Return the [X, Y] coordinate for the center point of the cell that contains the specified text.  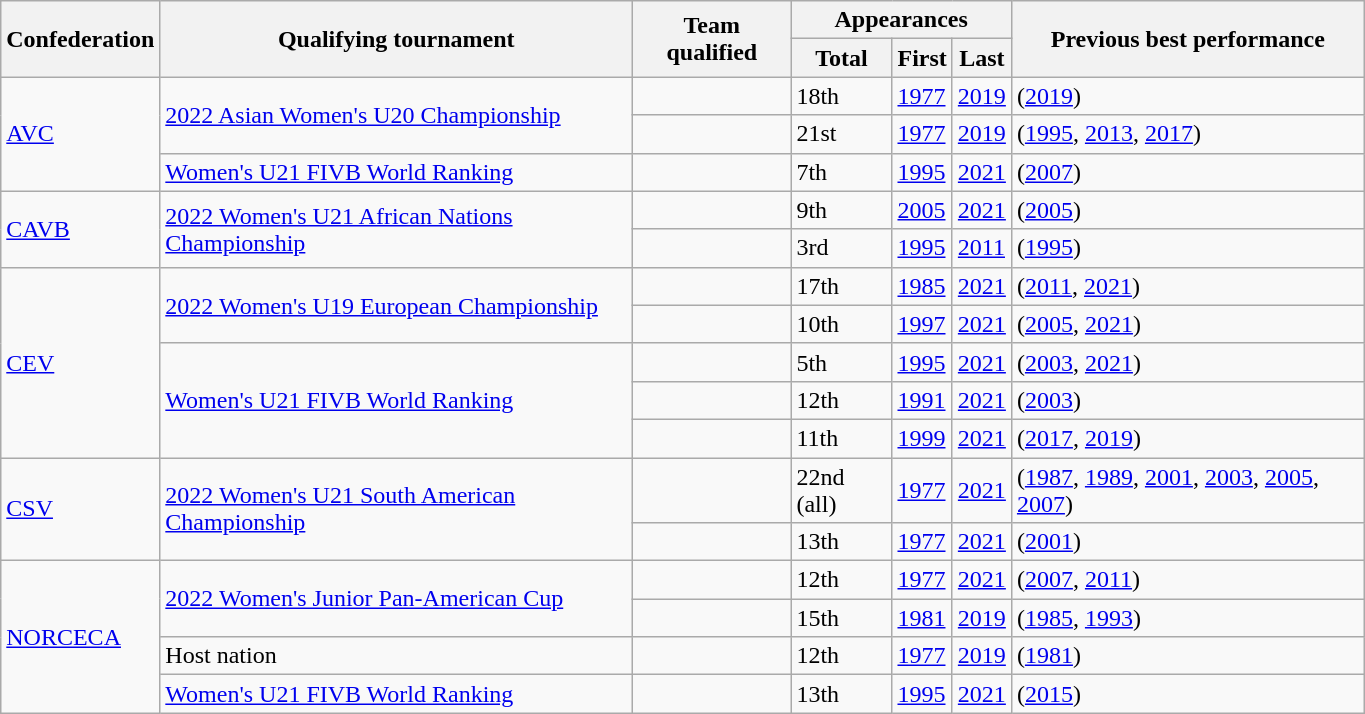
Total [842, 58]
Qualifying tournament [396, 39]
1985 [922, 286]
21st [842, 134]
Confederation [80, 39]
7th [842, 172]
10th [842, 324]
(1981) [1188, 656]
22nd (all) [842, 490]
2022 Women's U21 African Nations Championship [396, 229]
1991 [922, 400]
(1995) [1188, 248]
(2011, 2021) [1188, 286]
9th [842, 210]
11th [842, 438]
(2003) [1188, 400]
(2005, 2021) [1188, 324]
NORCECA [80, 637]
2005 [922, 210]
(1995, 2013, 2017) [1188, 134]
(2007, 2011) [1188, 580]
2022 Women's U21 South American Championship [396, 510]
First [922, 58]
5th [842, 362]
(2017, 2019) [1188, 438]
2022 Women's U19 European Championship [396, 305]
1981 [922, 618]
(2007) [1188, 172]
1999 [922, 438]
AVC [80, 134]
Last [982, 58]
3rd [842, 248]
CSV [80, 510]
(1985, 1993) [1188, 618]
Host nation [396, 656]
2022 Women's Junior Pan-American Cup [396, 599]
15th [842, 618]
2011 [982, 248]
2022 Asian Women's U20 Championship [396, 115]
Appearances [901, 20]
Previous best performance [1188, 39]
(2005) [1188, 210]
18th [842, 96]
(2003, 2021) [1188, 362]
1997 [922, 324]
CAVB [80, 229]
17th [842, 286]
(2001) [1188, 542]
(2019) [1188, 96]
Team qualified [712, 39]
(1987, 1989, 2001, 2003, 2005, 2007) [1188, 490]
CEV [80, 362]
(2015) [1188, 694]
